Capture the cell that displays the provided text and extract its [X, Y] central coordinate. 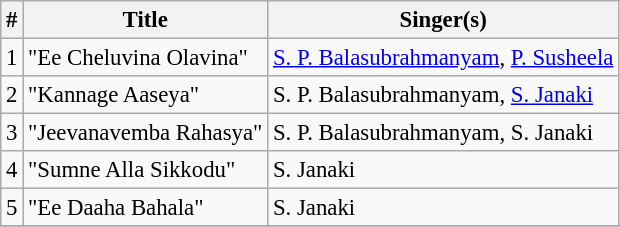
S. P. Balasubrahmanyam, P. Susheela [444, 58]
1 [12, 58]
Singer(s) [444, 20]
"Ee Daaha Bahala" [146, 208]
"Jeevanavemba Rahasya" [146, 133]
"Kannage Aaseya" [146, 95]
2 [12, 95]
# [12, 20]
5 [12, 208]
4 [12, 170]
"Sumne Alla Sikkodu" [146, 170]
"Ee Cheluvina Olavina" [146, 58]
3 [12, 133]
Title [146, 20]
